Find where the given text appears and provide that cell's center as (x, y) coordinate. 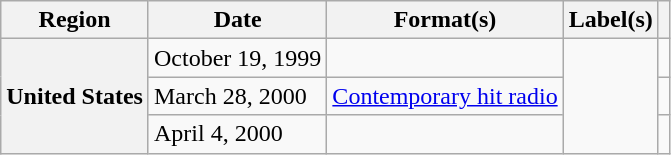
March 28, 2000 (237, 96)
Region (75, 20)
Label(s) (610, 20)
October 19, 1999 (237, 58)
April 4, 2000 (237, 134)
Date (237, 20)
United States (75, 96)
Contemporary hit radio (445, 96)
Format(s) (445, 20)
